Return [X, Y] of the center of cell containing provided text 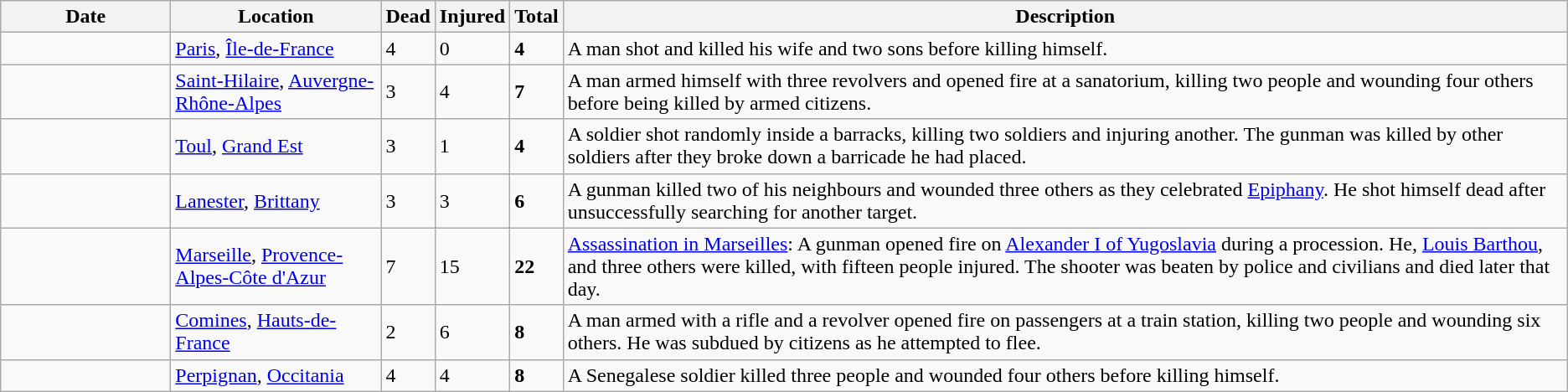
Saint-Hilaire, Auvergne-Rhône-Alpes [276, 92]
2 [408, 332]
A Senegalese soldier killed three people and wounded four others before killing himself. [1065, 375]
1 [472, 146]
Perpignan, Occitania [276, 375]
A man shot and killed his wife and two sons before killing himself. [1065, 49]
Location [276, 17]
Marseille, Provence-Alpes-Côte d'Azur [276, 266]
Paris, Île-de-France [276, 49]
15 [472, 266]
Total [537, 17]
Description [1065, 17]
Toul, Grand Est [276, 146]
Injured [472, 17]
22 [537, 266]
Comines, Hauts-de-France [276, 332]
0 [472, 49]
Date [85, 17]
Dead [408, 17]
Lanester, Brittany [276, 201]
